Provide the (X, Y) coordinate of the cell's center where the given text is located.  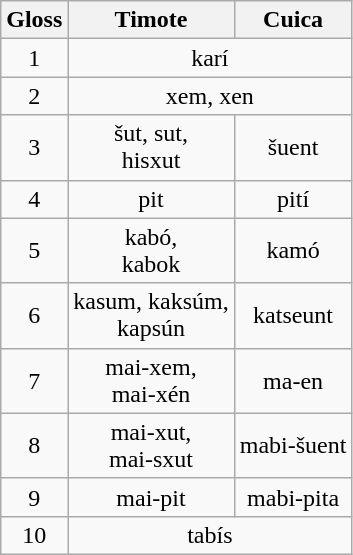
1 (34, 58)
9 (34, 497)
pit (151, 199)
katseunt (293, 316)
8 (34, 446)
6 (34, 316)
2 (34, 96)
tabís (210, 535)
Gloss (34, 20)
karí (210, 58)
mabi-pita (293, 497)
4 (34, 199)
ma-en (293, 380)
3 (34, 148)
5 (34, 250)
kabó, kabok (151, 250)
7 (34, 380)
mabi-šuent (293, 446)
10 (34, 535)
Timote (151, 20)
kamó (293, 250)
pití (293, 199)
šuent (293, 148)
mai-xut,mai-sxut (151, 446)
xem, xen (210, 96)
Cuica (293, 20)
mai-xem,mai-xén (151, 380)
mai-pit (151, 497)
šut, sut,hisxut (151, 148)
kasum, kaksúm, kapsún (151, 316)
